Capture the cell that displays the provided text and extract its (x, y) central coordinate. 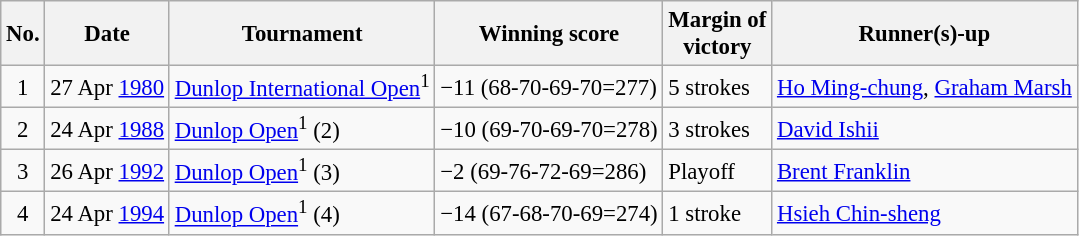
3 strokes (718, 129)
No. (23, 34)
3 (23, 171)
1 (23, 87)
−2 (69-76-72-69=286) (549, 171)
David Ishii (924, 129)
5 strokes (718, 87)
24 Apr 1994 (107, 213)
−10 (69-70-69-70=278) (549, 129)
24 Apr 1988 (107, 129)
26 Apr 1992 (107, 171)
Runner(s)-up (924, 34)
4 (23, 213)
Dunlop International Open1 (302, 87)
Ho Ming-chung, Graham Marsh (924, 87)
2 (23, 129)
Dunlop Open1 (2) (302, 129)
1 stroke (718, 213)
Dunlop Open1 (4) (302, 213)
Winning score (549, 34)
Hsieh Chin-sheng (924, 213)
Playoff (718, 171)
Dunlop Open1 (3) (302, 171)
27 Apr 1980 (107, 87)
Date (107, 34)
−11 (68-70-69-70=277) (549, 87)
−14 (67-68-70-69=274) (549, 213)
Margin ofvictory (718, 34)
Brent Franklin (924, 171)
Tournament (302, 34)
